Search for the cell housing the specified text and yield its (X, Y) center coordinate. 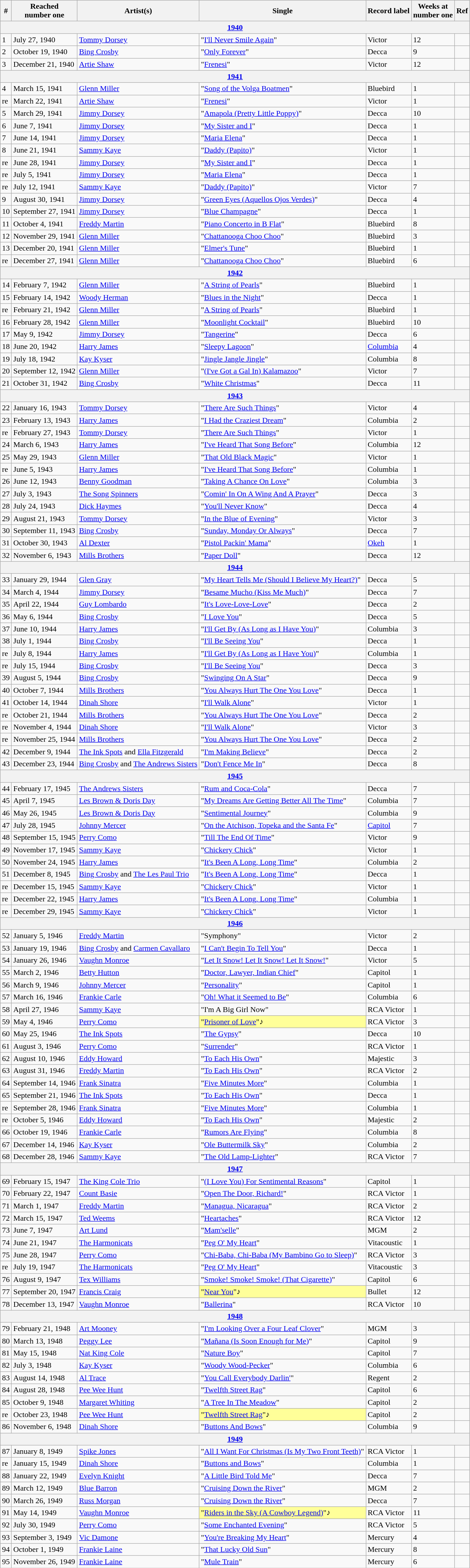
"Swinging On A Star" (283, 678)
Count Basie (138, 1194)
June 5, 1943 (45, 469)
November 25, 1944 (45, 739)
"Oh! What it Seemed to Be" (283, 997)
Art Lund (138, 1230)
Guy Lombardo (138, 604)
"The Old Lamp-Lighter" (283, 1157)
35 (6, 604)
Spike Jones (138, 1451)
July 12, 1941 (45, 187)
"Pistol Packin' Mama" (283, 543)
"Buttons and Bows" (283, 1464)
Peggy Lee (138, 1341)
94 (6, 1550)
Dick Haymes (138, 506)
"Sentimental Journey" (283, 813)
Woody Herman (138, 297)
March 26, 1949 (45, 1500)
January 8, 1949 (45, 1451)
"Open The Door, Richard!" (283, 1194)
"Mule Train" (283, 1562)
44 (6, 789)
Reachednumber one (45, 11)
February 27, 1943 (45, 432)
23 (6, 420)
37 (6, 629)
October 14, 1944 (45, 702)
92 (6, 1525)
August 28, 1948 (45, 1390)
January 26, 1946 (45, 960)
December 21, 1940 (45, 64)
Blue Barron (138, 1488)
March 12, 1949 (45, 1488)
Betty Hutton (138, 973)
87 (6, 1451)
60 (6, 1034)
May 29, 1943 (45, 457)
December 8, 1945 (45, 874)
"All I Want For Christmas (Is My Two Front Teeth)" (283, 1451)
March 6, 1943 (45, 445)
67 (6, 1145)
52 (6, 936)
"Amapola (Pretty Little Poppy)" (283, 113)
May 6, 1944 (45, 617)
48 (6, 838)
The Song Spinners (138, 494)
41 (6, 702)
46 (6, 813)
Regent (388, 1378)
"Buttons And Bows" (283, 1427)
51 (6, 874)
December 27, 1941 (45, 261)
June 10, 1944 (45, 629)
Al Trace (138, 1378)
86 (6, 1427)
June 14, 1941 (45, 138)
January 19, 1946 (45, 948)
73 (6, 1230)
The King Cole Trio (138, 1181)
79 (6, 1328)
1942 (235, 273)
1940 (235, 27)
28 (6, 506)
November 29, 1941 (45, 236)
July 18, 1942 (45, 359)
Bing Crosby and Carmen Cavallaro (138, 948)
January 16, 1943 (45, 408)
83 (6, 1378)
"I Can't Begin To Tell You" (283, 948)
"Tangerine" (283, 334)
March 9, 1946 (45, 985)
14 (6, 285)
December 14, 1946 (45, 1145)
1946 (235, 923)
July 19, 1947 (45, 1267)
"You Call Everybody Darlin'" (283, 1378)
Record label (388, 11)
Al Dexter (138, 543)
20 (6, 371)
April 22, 1944 (45, 604)
38 (6, 641)
"Besame Mucho (Kiss Me Much)" (283, 592)
Ref (462, 11)
February 28, 1942 (45, 322)
"Jingle Jangle Jingle" (283, 359)
85 (6, 1402)
Evelyn Knight (138, 1476)
The Andrews Sisters (138, 789)
May 14, 1949 (45, 1513)
February 22, 1947 (45, 1194)
84 (6, 1390)
80 (6, 1341)
August 5, 1944 (45, 678)
Bullet (388, 1292)
1948 (235, 1316)
October 21, 1944 (45, 715)
"Doctor, Lawyer, Indian Chief" (283, 973)
November 6, 1948 (45, 1427)
June 7, 1941 (45, 125)
December 23, 1944 (45, 764)
August 10, 1946 (45, 1058)
January 29, 1944 (45, 580)
"Mam'selle" (283, 1230)
"Chi-Baba, Chi-Baba (My Bambino Go to Sleep)" (283, 1255)
# (6, 11)
April 27, 1946 (45, 1009)
June 20, 1942 (45, 346)
September 27, 1941 (45, 212)
90 (6, 1500)
February 17, 1945 (45, 789)
The Ink Spots and Ella Fitzgerald (138, 752)
October 5, 1946 (45, 1120)
91 (6, 1513)
93 (6, 1537)
Francis Craig (138, 1292)
March 29, 1941 (45, 113)
"Twelfth Street Rag"♪ (283, 1414)
"Paper Doll" (283, 555)
"Riders in the Sky (A Cowboy Legend)"♪ (283, 1513)
13 (6, 248)
"Blues in the Night" (283, 297)
"My Heart Tells Me (Should I Believe My Heart?)" (283, 580)
16 (6, 322)
November 24, 1945 (45, 862)
June 21, 1941 (45, 150)
October 7, 1944 (45, 690)
August 30, 1941 (45, 199)
"You'll Never Know" (283, 506)
March 1, 1947 (45, 1206)
"You're Breaking My Heart" (283, 1537)
October 1, 1949 (45, 1550)
October 31, 1942 (45, 383)
"I'll Never Smile Again" (283, 40)
August 9, 1947 (45, 1279)
Okeh (388, 543)
66 (6, 1132)
"A Tree In The Meadow" (283, 1402)
January 22, 1949 (45, 1476)
"Song of the Volga Boatmen" (283, 89)
33 (6, 580)
25 (6, 457)
February 14, 1942 (45, 297)
June 7, 1947 (45, 1230)
29 (6, 518)
Benny Goodman (138, 481)
31 (6, 543)
34 (6, 592)
October 4, 1941 (45, 224)
July 24, 1943 (45, 506)
June 21, 1947 (45, 1243)
"Let It Snow! Let It Snow! Let It Snow!" (283, 960)
17 (6, 334)
March 15, 1947 (45, 1218)
"I'm A Big Girl Now" (283, 1009)
December 13, 1947 (45, 1304)
July 27, 1940 (45, 40)
September 11, 1943 (45, 531)
March 2, 1946 (45, 973)
"Till The End Of Time" (283, 838)
June 28, 1941 (45, 162)
"Comin' In On A Wing And A Prayer" (283, 494)
21 (6, 383)
47 (6, 825)
71 (6, 1206)
September 21, 1946 (45, 1095)
74 (6, 1243)
82 (6, 1365)
30 (6, 531)
42 (6, 752)
22 (6, 408)
Single (283, 11)
59 (6, 1022)
December 29, 1945 (45, 911)
July 5, 1941 (45, 175)
Ted Weems (138, 1218)
January 15, 1949 (45, 1464)
May 9, 1942 (45, 334)
"(I Love You) For Sentimental Reasons" (283, 1181)
39 (6, 678)
"That Lucky Old Sun" (283, 1550)
December 15, 1945 (45, 887)
February 15, 1947 (45, 1181)
July 8, 1944 (45, 653)
"In the Blue of Evening" (283, 518)
"Ole Buttermilk Sky" (283, 1145)
"I'm Making Believe" (283, 752)
19 (6, 359)
September 20, 1947 (45, 1292)
"Smoke! Smoke! Smoke! (That Cigarette)" (283, 1279)
Glen Gray (138, 580)
October 23, 1948 (45, 1414)
1943 (235, 396)
May 25, 1946 (45, 1034)
February 13, 1943 (45, 420)
May 4, 1946 (45, 1022)
"On the Atchison, Topeka and the Santa Fe" (283, 825)
"Managua, Nicaragua" (283, 1206)
"Blue Champagne" (283, 212)
95 (6, 1562)
Weeks atnumber one (433, 11)
89 (6, 1488)
68 (6, 1157)
September 28, 1946 (45, 1107)
September 3, 1949 (45, 1537)
September 15, 1945 (45, 838)
55 (6, 973)
78 (6, 1304)
"(I've Got a Gal In) Kalamazoo" (283, 371)
56 (6, 985)
August 3, 1946 (45, 1046)
"Some Enchanted Evening" (283, 1525)
"Mañana (Is Soon Enough for Me)" (283, 1341)
November 26, 1949 (45, 1562)
62 (6, 1058)
Bing Crosby and The Andrews Sisters (138, 764)
December 20, 1941 (45, 248)
February 7, 1942 (45, 285)
March 4, 1944 (45, 592)
October 9, 1948 (45, 1402)
1944 (235, 568)
March 16, 1946 (45, 997)
Tex Williams (138, 1279)
15 (6, 297)
Bing Crosby and The Les Paul Trio (138, 874)
69 (6, 1181)
Nat King Cole (138, 1353)
1949 (235, 1439)
45 (6, 801)
"Only Forever" (283, 52)
77 (6, 1292)
November 4, 1944 (45, 727)
June 28, 1947 (45, 1255)
June 12, 1943 (45, 481)
April 7, 1945 (45, 801)
March 15, 1941 (45, 89)
70 (6, 1194)
July 30, 1949 (45, 1525)
Art Mooney (138, 1328)
July 28, 1945 (45, 825)
August 31, 1946 (45, 1071)
"Elmer's Tune" (283, 248)
"Woody Wood-Pecker" (283, 1365)
January 5, 1946 (45, 936)
November 6, 1943 (45, 555)
"My Dreams Are Getting Better All The Time" (283, 801)
"Heartaches" (283, 1218)
"That Old Black Magic" (283, 457)
65 (6, 1095)
"The Gypsy" (283, 1034)
53 (6, 948)
"Moonlight Cocktail" (283, 322)
27 (6, 494)
"Sleepy Lagoon" (283, 346)
February 21, 1942 (45, 310)
81 (6, 1353)
October 19, 1940 (45, 52)
1945 (235, 776)
October 19, 1946 (45, 1132)
26 (6, 481)
"Prisoner of Love"♪ (283, 1022)
1947 (235, 1169)
"It's Love-Love-Love" (283, 604)
32 (6, 555)
63 (6, 1071)
"Surrender" (283, 1046)
Vic Damone (138, 1537)
July 3, 1943 (45, 494)
December 9, 1944 (45, 752)
"White Christmas" (283, 383)
"Taking A Chance On Love" (283, 481)
64 (6, 1083)
September 14, 1946 (45, 1083)
58 (6, 1009)
"Nature Boy" (283, 1353)
36 (6, 617)
49 (6, 850)
Russ Morgan (138, 1500)
24 (6, 445)
"Ballerina" (283, 1304)
July 15, 1944 (45, 666)
"I'm Looking Over a Four Leaf Clover" (283, 1328)
40 (6, 690)
54 (6, 960)
61 (6, 1046)
"Rum and Coca-Cola" (283, 789)
"Symphony" (283, 936)
"I Had the Craziest Dream" (283, 420)
57 (6, 997)
"Rumors Are Flying" (283, 1132)
Margaret Whiting (138, 1402)
88 (6, 1476)
August 14, 1948 (45, 1378)
1941 (235, 76)
December 28, 1946 (45, 1157)
76 (6, 1279)
September 12, 1942 (45, 371)
"Twelfth Street Rag" (283, 1390)
"Piano Concerto in B Flat" (283, 224)
18 (6, 346)
October 30, 1943 (45, 543)
March 22, 1941 (45, 101)
December 22, 1945 (45, 899)
"Don't Fence Me In" (283, 764)
July 3, 1948 (45, 1365)
May 26, 1945 (45, 813)
72 (6, 1218)
"Personality" (283, 985)
"Sunday, Monday Or Always" (283, 531)
July 1, 1944 (45, 641)
November 17, 1945 (45, 850)
Artist(s) (138, 11)
50 (6, 862)
February 21, 1948 (45, 1328)
May 15, 1948 (45, 1353)
"Near You"♪ (283, 1292)
August 21, 1943 (45, 518)
March 13, 1948 (45, 1341)
"A Little Bird Told Me" (283, 1476)
43 (6, 764)
"Green Eyes (Aquellos Ojos Verdes)" (283, 199)
"I Love You" (283, 617)
75 (6, 1255)
